Pinpoint the cell where the given text exists, returning its (x, y) midpoint coordinate. 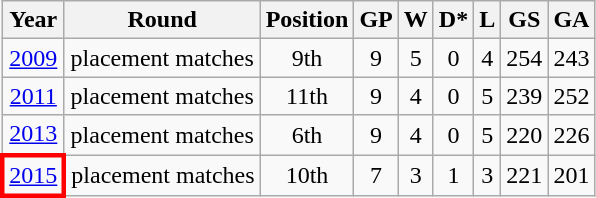
GS (524, 20)
221 (524, 174)
252 (572, 96)
243 (572, 58)
7 (376, 174)
L (488, 20)
Round (162, 20)
11th (307, 96)
D* (453, 20)
254 (524, 58)
Position (307, 20)
10th (307, 174)
220 (524, 135)
2013 (33, 135)
2011 (33, 96)
226 (572, 135)
201 (572, 174)
9th (307, 58)
Year (33, 20)
6th (307, 135)
2009 (33, 58)
1 (453, 174)
GA (572, 20)
GP (376, 20)
239 (524, 96)
2015 (33, 174)
W (416, 20)
